Pinpoint the cell where the given text exists, returning its [X, Y] midpoint coordinate. 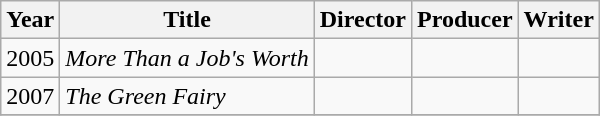
Producer [464, 20]
Year [30, 20]
More Than a Job's Worth [187, 58]
Title [187, 20]
Director [362, 20]
Writer [558, 20]
2005 [30, 58]
The Green Fairy [187, 96]
2007 [30, 96]
